Capture the cell that displays the provided text and extract its (X, Y) central coordinate. 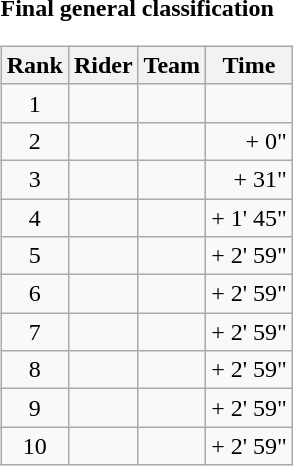
Team (172, 65)
9 (34, 408)
2 (34, 141)
6 (34, 294)
5 (34, 256)
Rank (34, 65)
10 (34, 446)
8 (34, 370)
+ 1' 45" (250, 217)
1 (34, 103)
3 (34, 179)
Rider (103, 65)
+ 0" (250, 141)
+ 31" (250, 179)
Time (250, 65)
7 (34, 332)
4 (34, 217)
